For the text-containing cell, return its midpoint in [X, Y] coordinate format. 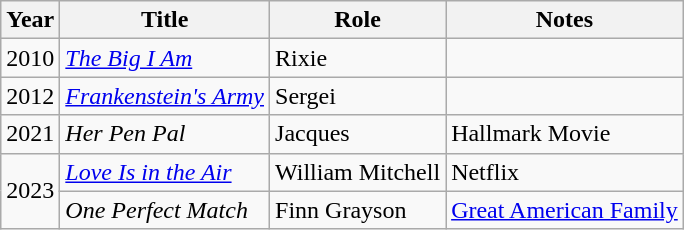
Year [30, 20]
William Mitchell [358, 172]
Finn Grayson [358, 210]
The Big I Am [165, 58]
Great American Family [565, 210]
2012 [30, 96]
Notes [565, 20]
Role [358, 20]
Hallmark Movie [565, 134]
Netflix [565, 172]
2010 [30, 58]
Title [165, 20]
Jacques [358, 134]
Love Is in the Air [165, 172]
One Perfect Match [165, 210]
2023 [30, 191]
Rixie [358, 58]
Her Pen Pal [165, 134]
Frankenstein's Army [165, 96]
Sergei [358, 96]
2021 [30, 134]
